Identify which cell holds the provided text, then report its (X, Y) central coordinate. 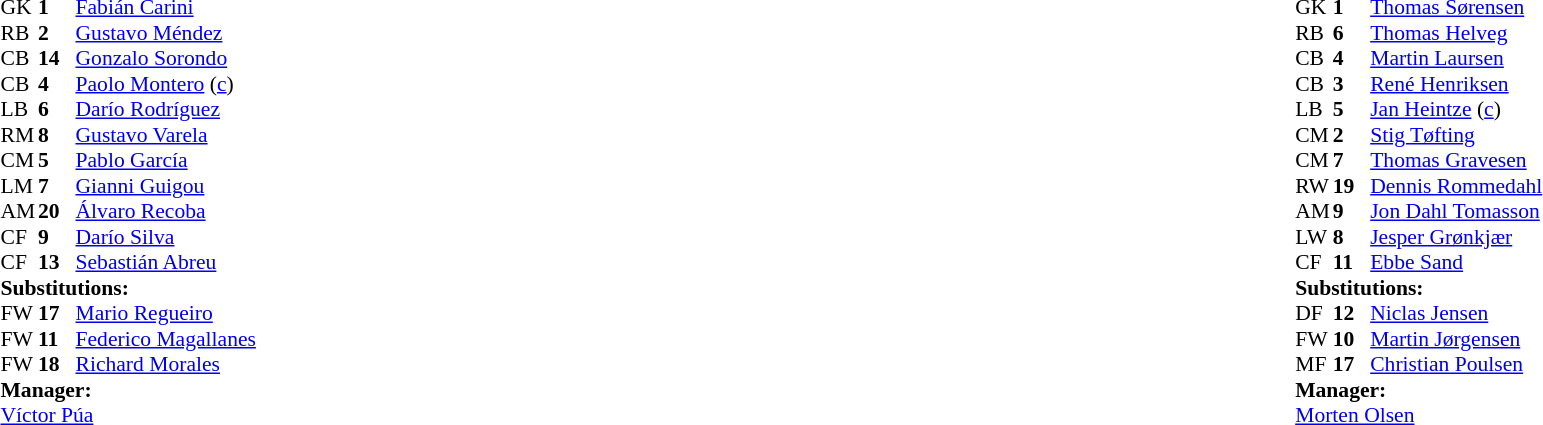
Stig Tøfting (1456, 135)
13 (57, 263)
18 (57, 365)
Federico Magallanes (166, 339)
10 (1352, 339)
Ebbe Sand (1456, 263)
MF (1314, 365)
12 (1352, 313)
DF (1314, 313)
Álvaro Recoba (166, 211)
Jon Dahl Tomasson (1456, 211)
Thomas Gravesen (1456, 161)
Gonzalo Sorondo (166, 59)
LW (1314, 237)
Christian Poulsen (1456, 365)
RM (19, 135)
Paolo Montero (c) (166, 84)
Gustavo Méndez (166, 33)
Jan Heintze (c) (1456, 109)
Martin Jørgensen (1456, 339)
Mario Regueiro (166, 313)
Darío Rodríguez (166, 109)
René Henriksen (1456, 84)
Pablo García (166, 161)
Darío Silva (166, 237)
20 (57, 211)
Gianni Guigou (166, 186)
3 (1352, 84)
Niclas Jensen (1456, 313)
Jesper Grønkjær (1456, 237)
Gustavo Varela (166, 135)
Martin Laursen (1456, 59)
Sebastián Abreu (166, 263)
Thomas Helveg (1456, 33)
14 (57, 59)
LM (19, 186)
RW (1314, 186)
Richard Morales (166, 365)
Dennis Rommedahl (1456, 186)
19 (1352, 186)
